Search for the cell housing the specified text and yield its [X, Y] center coordinate. 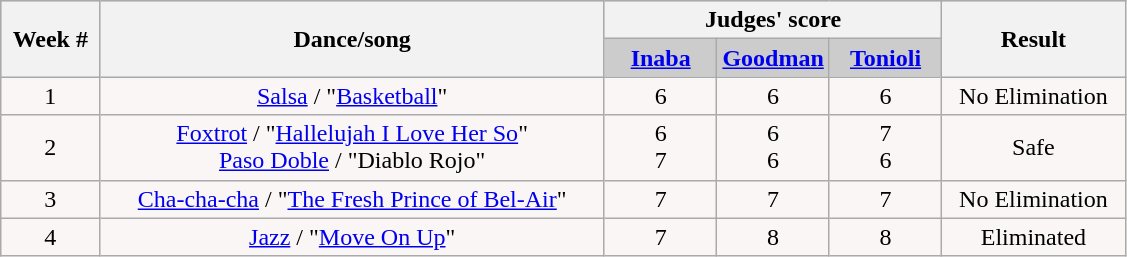
Salsa / "Basketball" [352, 96]
4 [50, 237]
1 [50, 96]
Cha-cha-cha / "The Fresh Prince of Bel-Air" [352, 199]
Foxtrot / "Hallelujah I Love Her So" Paso Doble / "Diablo Rojo" [352, 148]
Jazz / "Move On Up" [352, 237]
Tonioli [885, 58]
Inaba [660, 58]
3 [50, 199]
Result [1034, 39]
Judges' score [772, 20]
66 [773, 148]
67 [660, 148]
Dance/song [352, 39]
Eliminated [1034, 237]
Goodman [773, 58]
Safe [1034, 148]
76 [885, 148]
Week # [50, 39]
2 [50, 148]
